Output the (x, y) coordinate of the center of the cell containing the given text.  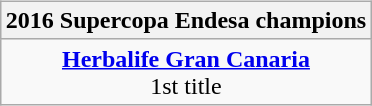
2016 Supercopa Endesa champions (186, 20)
Herbalife Gran Canaria1st title (186, 72)
